Provide the [x, y] coordinate of the cell's center where the given text is located.  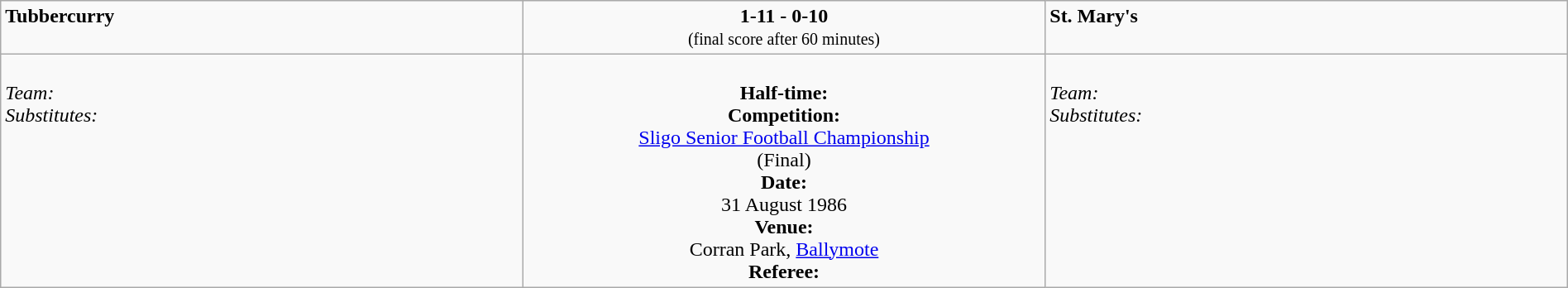
St. Mary's [1307, 28]
Tubbercurry [262, 28]
Half-time:Competition:Sligo Senior Football Championship(Final)Date:31 August 1986Venue:Corran Park, BallymoteReferee: [784, 170]
1-11 - 0-10(final score after 60 minutes) [784, 28]
